Locate the cell with the specified text and output its [x, y] center coordinate. 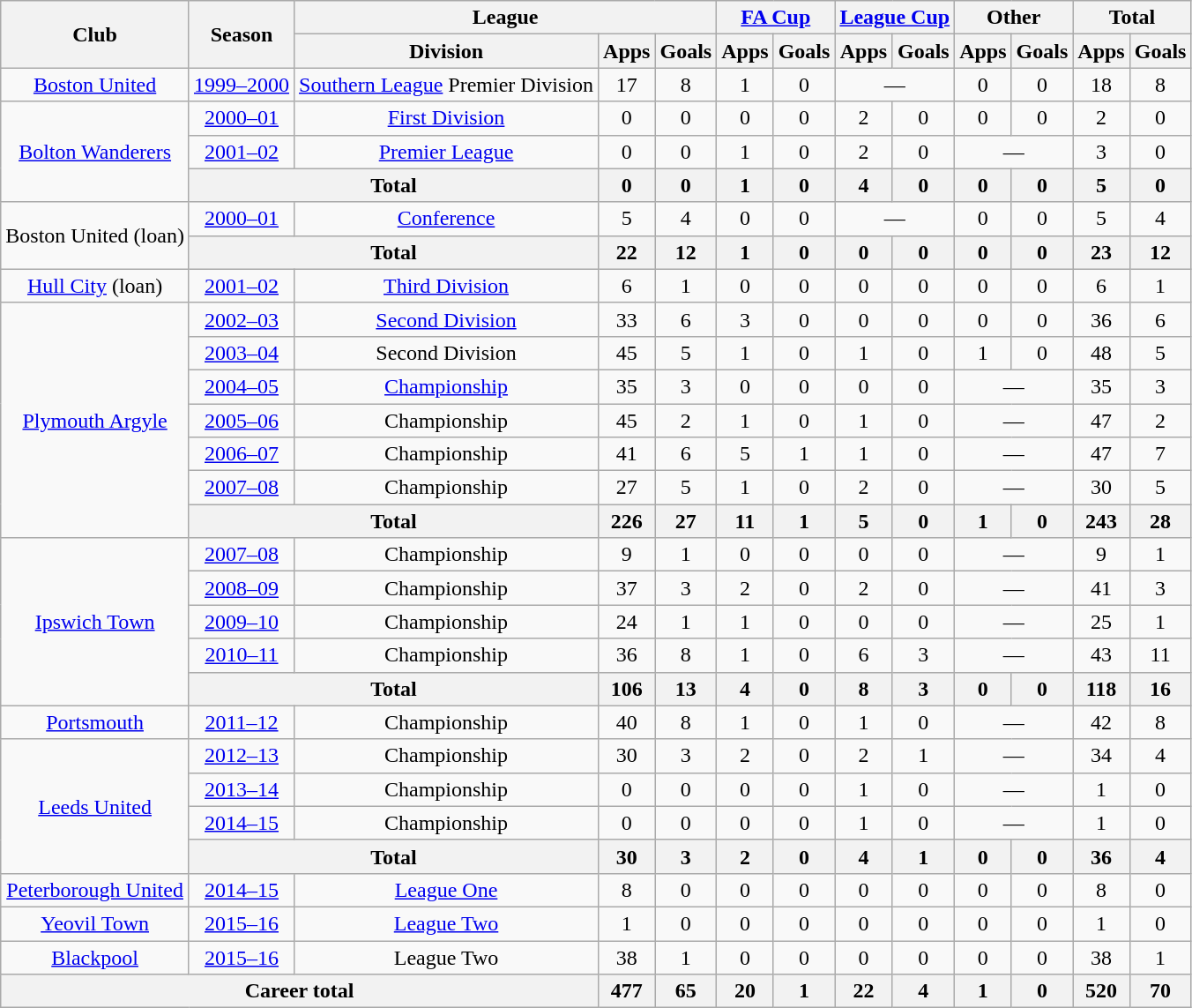
Plymouth Argyle [95, 420]
34 [1101, 756]
First Division [446, 118]
226 [627, 521]
League One [446, 890]
Southern League Premier Division [446, 85]
40 [627, 722]
Season [242, 34]
520 [1101, 991]
Conference [446, 219]
2009–10 [242, 622]
2005–06 [242, 421]
16 [1160, 689]
2004–05 [242, 386]
48 [1101, 353]
65 [686, 991]
13 [686, 689]
Premier League [446, 152]
2010–11 [242, 655]
1999–2000 [242, 85]
17 [627, 85]
25 [1101, 622]
23 [1101, 252]
Ipswich Town [95, 622]
Peterborough United [95, 890]
243 [1101, 521]
Career total [300, 991]
18 [1101, 85]
2006–07 [242, 454]
106 [627, 689]
Bolton Wanderers [95, 152]
Club [95, 34]
33 [627, 319]
477 [627, 991]
28 [1160, 521]
Blackpool [95, 957]
42 [1101, 722]
Boston United [95, 85]
League [506, 18]
2012–13 [242, 756]
37 [627, 588]
Other [1014, 18]
FA Cup [776, 18]
Portsmouth [95, 722]
2013–14 [242, 789]
2008–09 [242, 588]
Boston United (loan) [95, 235]
League Cup [895, 18]
Division [446, 51]
43 [1101, 655]
Yeovil Town [95, 923]
Third Division [446, 286]
2002–03 [242, 319]
20 [745, 991]
Hull City (loan) [95, 286]
70 [1160, 991]
118 [1101, 689]
7 [1160, 454]
Leeds United [95, 806]
2003–04 [242, 353]
24 [627, 622]
2011–12 [242, 722]
